Determine the [x, y] coordinate at the center of the cell enclosing the given text.  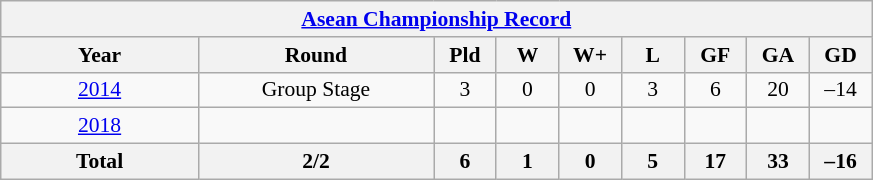
–16 [840, 162]
Asean Championship Record [436, 19]
2/2 [316, 162]
20 [778, 90]
Total [100, 162]
2018 [100, 126]
GD [840, 55]
33 [778, 162]
W [528, 55]
1 [528, 162]
Year [100, 55]
Round [316, 55]
17 [716, 162]
Pld [466, 55]
2014 [100, 90]
GA [778, 55]
W+ [590, 55]
GF [716, 55]
–14 [840, 90]
Group Stage [316, 90]
L [652, 55]
5 [652, 162]
